Extract the [x, y] coordinate from the center of the cell holding the provided text.  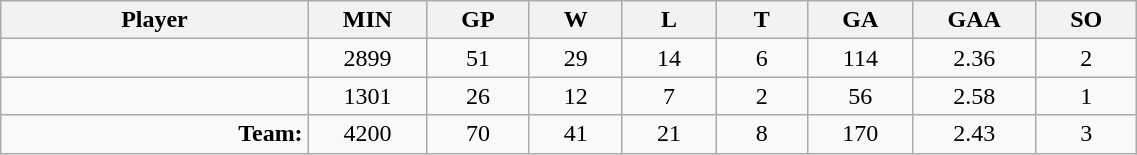
Player [154, 20]
6 [762, 58]
21 [668, 134]
70 [478, 134]
170 [860, 134]
1301 [368, 96]
MIN [368, 20]
114 [860, 58]
2899 [368, 58]
51 [478, 58]
4200 [368, 134]
GAA [974, 20]
W [576, 20]
56 [860, 96]
SO [1086, 20]
26 [478, 96]
GA [860, 20]
3 [1086, 134]
T [762, 20]
7 [668, 96]
GP [478, 20]
L [668, 20]
41 [576, 134]
29 [576, 58]
12 [576, 96]
2.43 [974, 134]
2.58 [974, 96]
2.36 [974, 58]
8 [762, 134]
1 [1086, 96]
14 [668, 58]
Team: [154, 134]
